Return (x, y) of the center of cell containing provided text 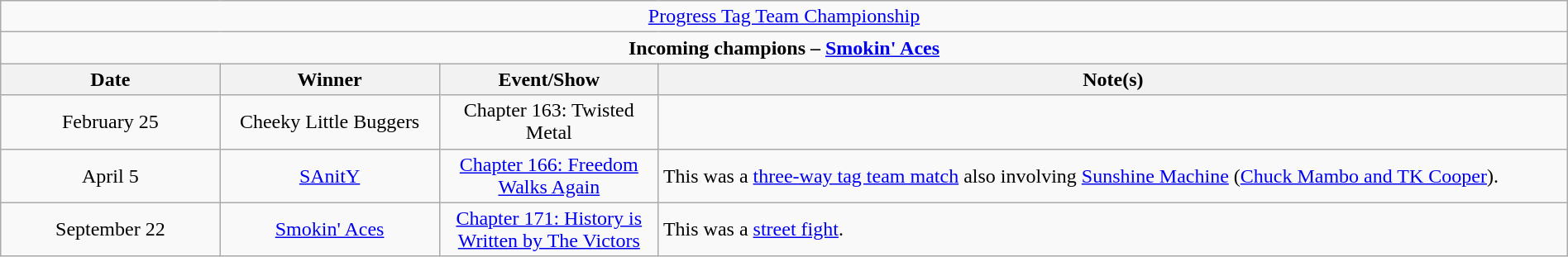
Date (111, 79)
Winner (329, 79)
April 5 (111, 175)
Smokin' Aces (329, 230)
September 22 (111, 230)
Chapter 163: Twisted Metal (549, 122)
Chapter 171: History is Written by The Victors (549, 230)
Note(s) (1113, 79)
SAnitY (329, 175)
Event/Show (549, 79)
Progress Tag Team Championship (784, 17)
Incoming champions – Smokin' Aces (784, 48)
This was a three-way tag team match also involving Sunshine Machine (Chuck Mambo and TK Cooper). (1113, 175)
February 25 (111, 122)
This was a street fight. (1113, 230)
Cheeky Little Buggers (329, 122)
Chapter 166: Freedom Walks Again (549, 175)
